Output the [x, y] coordinate of the center of the cell containing the given text.  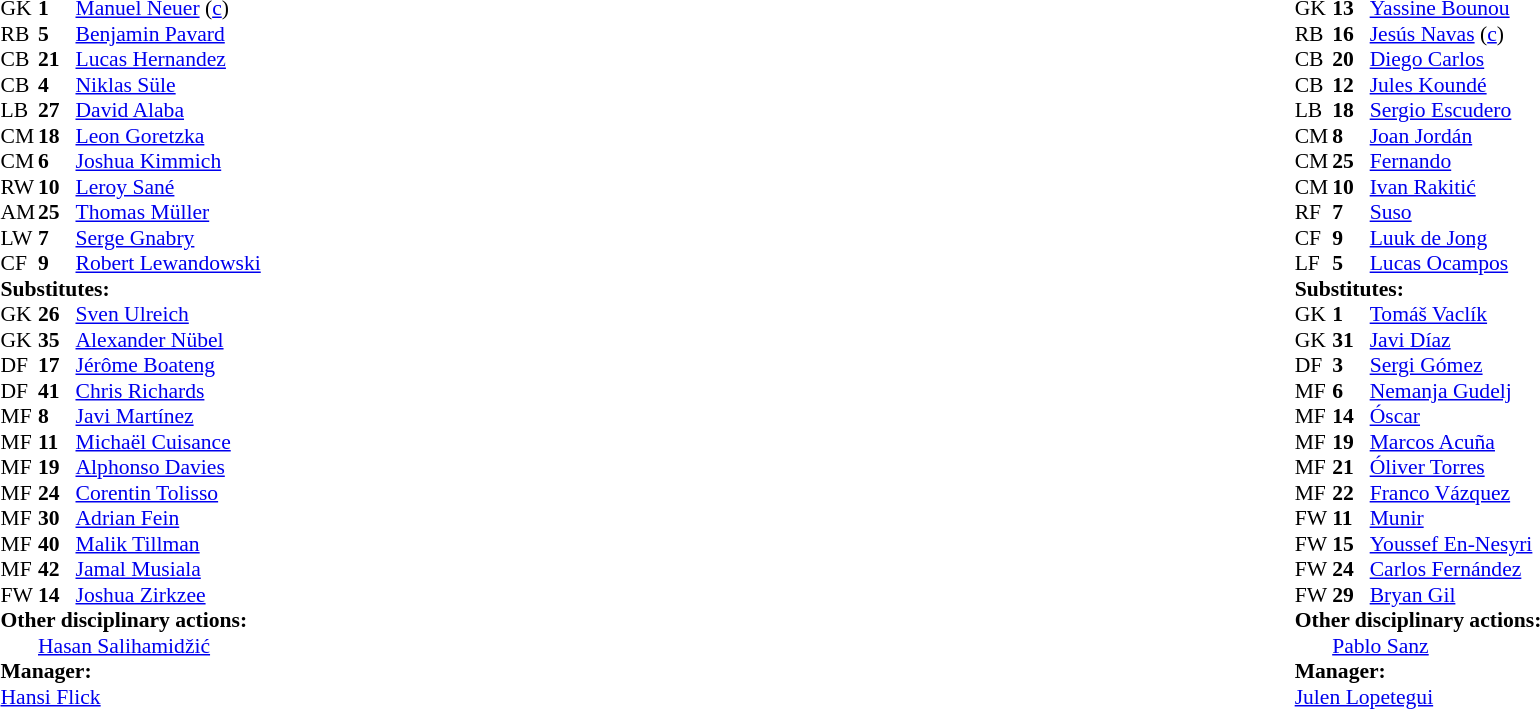
Corentin Tolisso [168, 493]
Sven Ulreich [168, 315]
Substitutes: [130, 289]
Niklas Süle [168, 85]
Hasan Salihamidžić [150, 646]
12 [1351, 85]
40 [57, 544]
22 [1351, 493]
Leon Goretzka [168, 136]
Joshua Zirkzee [168, 595]
16 [1351, 34]
AM [19, 213]
31 [1351, 340]
Alphonso Davies [168, 467]
Other disciplinary actions: [130, 621]
Robert Lewandowski [168, 263]
Thomas Müller [168, 213]
Adrian Fein [168, 519]
29 [1351, 595]
26 [57, 315]
Javi Martínez [168, 417]
David Alaba [168, 111]
27 [57, 111]
42 [57, 569]
Serge Gnabry [168, 238]
LF [1314, 263]
RF [1314, 213]
41 [57, 391]
4 [57, 85]
Manager: [130, 671]
Leroy Sané [168, 187]
17 [57, 365]
Michaël Cuisance [168, 442]
Alexander Nübel [168, 340]
Jamal Musiala [168, 569]
30 [57, 519]
Benjamin Pavard [168, 34]
RW [19, 187]
20 [1351, 59]
LW [19, 238]
1 [1351, 315]
Joshua Kimmich [168, 161]
Lucas Hernandez [168, 59]
35 [57, 340]
Chris Richards [168, 391]
Jérôme Boateng [168, 365]
3 [1351, 365]
15 [1351, 544]
Malik Tillman [168, 544]
